Output the (x, y) coordinate of the center of the cell containing the given text.  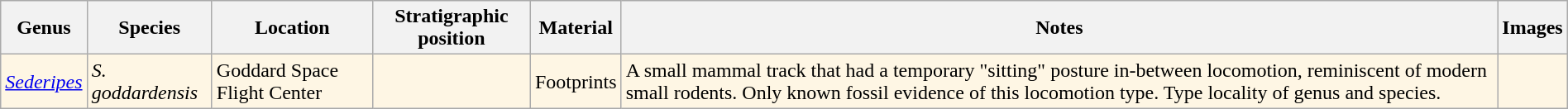
Goddard Space Flight Center (292, 81)
Species (149, 28)
Genus (44, 28)
Notes (1059, 28)
Images (1532, 28)
Stratigraphic position (452, 28)
Sederipes (44, 81)
Material (576, 28)
Footprints (576, 81)
Location (292, 28)
S. goddardensis (149, 81)
